Return (X, Y) of the center of cell containing provided text 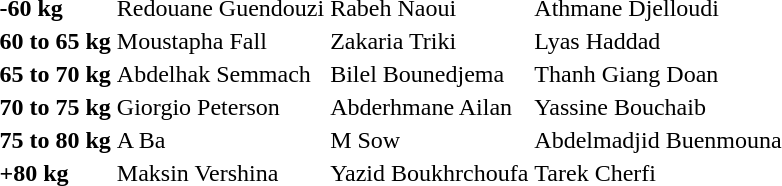
Giorgio Peterson (220, 107)
Abderhmane Ailan (430, 107)
A Ba (220, 140)
Abdelhak Semmach (220, 74)
Moustapha Fall (220, 41)
Zakaria Triki (430, 41)
Bilel Bounedjema (430, 74)
M Sow (430, 140)
